Determine the [X, Y] coordinate at the center of the cell enclosing the given text.  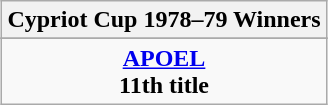
APOEL11th title [164, 72]
Cypriot Cup 1978–79 Winners [164, 20]
